For the text-containing cell, return its midpoint in (X, Y) coordinate format. 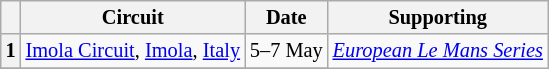
European Le Mans Series (438, 51)
5–7 May (286, 51)
Imola Circuit, Imola, Italy (133, 51)
Date (286, 17)
Supporting (438, 17)
Circuit (133, 17)
1 (11, 51)
